Find where the given text appears and provide that cell's center as (X, Y) coordinate. 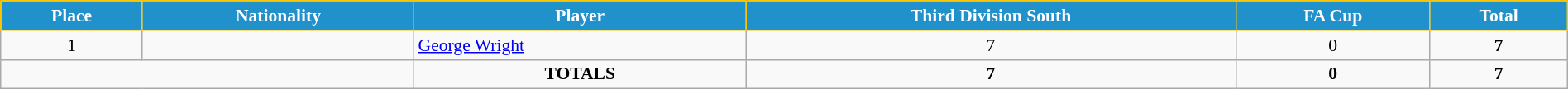
Place (72, 16)
Total (1499, 16)
George Wright (581, 45)
TOTALS (581, 74)
Nationality (278, 16)
Third Division South (991, 16)
FA Cup (1333, 16)
Player (581, 16)
1 (72, 45)
